From the cell containing the given text, extract its center point as (X, Y) coordinate. 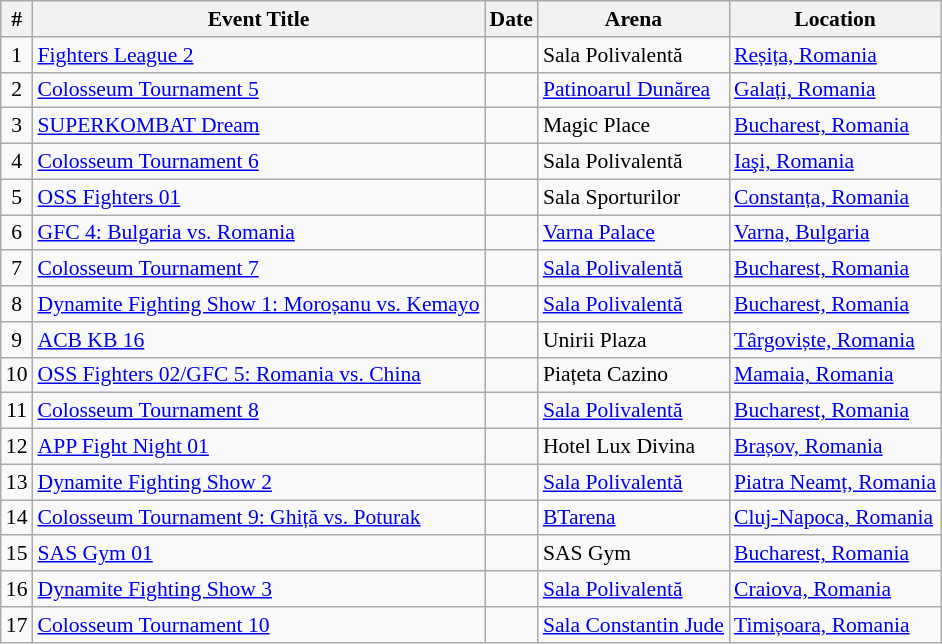
APP Fight Night 01 (259, 447)
Colosseum Tournament 10 (259, 625)
# (17, 19)
17 (17, 625)
Date (512, 19)
10 (17, 375)
Reșița, Romania (835, 55)
Event Title (259, 19)
8 (17, 304)
Cluj-Napoca, Romania (835, 518)
Iaşi, Romania (835, 162)
Piațeta Cazino (634, 375)
2 (17, 90)
Fighters League 2 (259, 55)
Piatra Neamț, Romania (835, 482)
BTarena (634, 518)
Dynamite Fighting Show 1: Moroșanu vs. Kemayo (259, 304)
Colosseum Tournament 6 (259, 162)
5 (17, 197)
Colosseum Tournament 9: Ghiță vs. Poturak (259, 518)
GFC 4: Bulgaria vs. Romania (259, 233)
Magic Place (634, 126)
Galați, Romania (835, 90)
15 (17, 554)
Craiova, Romania (835, 589)
Târgoviște, Romania (835, 340)
Brașov, Romania (835, 447)
Varna, Bulgaria (835, 233)
Varna Palace (634, 233)
SAS Gym (634, 554)
Mamaia, Romania (835, 375)
OSS Fighters 02/GFC 5: Romania vs. China (259, 375)
Timișoara, Romania (835, 625)
Dynamite Fighting Show 3 (259, 589)
Constanța, Romania (835, 197)
3 (17, 126)
OSS Fighters 01 (259, 197)
Colosseum Tournament 7 (259, 269)
Sala Constantin Jude (634, 625)
13 (17, 482)
SAS Gym 01 (259, 554)
11 (17, 411)
7 (17, 269)
16 (17, 589)
6 (17, 233)
Hotel Lux Divina (634, 447)
Dynamite Fighting Show 2 (259, 482)
Unirii Plaza (634, 340)
4 (17, 162)
Colosseum Tournament 5 (259, 90)
Location (835, 19)
14 (17, 518)
12 (17, 447)
Sala Sporturilor (634, 197)
SUPERKOMBAT Dream (259, 126)
9 (17, 340)
1 (17, 55)
Colosseum Tournament 8 (259, 411)
Patinoarul Dunărea (634, 90)
ACB KB 16 (259, 340)
Arena (634, 19)
